Find where the given text appears and provide that cell's center as (x, y) coordinate. 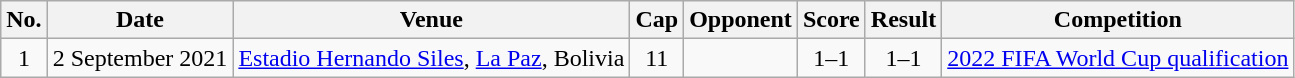
2 September 2021 (140, 58)
Competition (1118, 20)
No. (24, 20)
Cap (657, 20)
Result (903, 20)
Estadio Hernando Siles, La Paz, Bolivia (432, 58)
2022 FIFA World Cup qualification (1118, 58)
Venue (432, 20)
Date (140, 20)
Score (831, 20)
11 (657, 58)
1 (24, 58)
Opponent (741, 20)
